Return the (x, y) coordinate for the center point of the cell that contains the specified text.  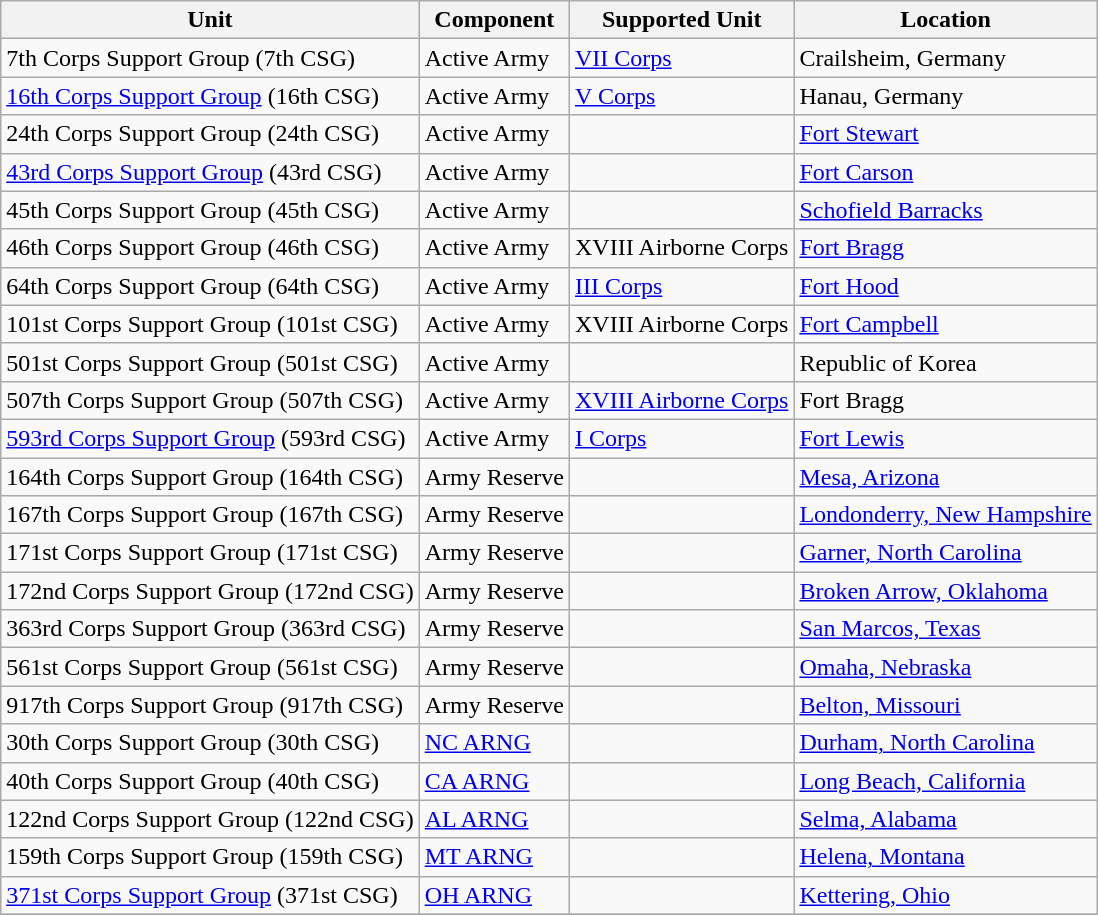
Republic of Korea (946, 362)
Fort Carson (946, 172)
16th Corps Support Group (16th CSG) (210, 96)
561st Corps Support Group (561st CSG) (210, 667)
45th Corps Support Group (45th CSG) (210, 210)
Selma, Alabama (946, 819)
Fort Stewart (946, 134)
Unit (210, 20)
Component (494, 20)
Schofield Barracks (946, 210)
AL ARNG (494, 819)
371st Corps Support Group (371st CSG) (210, 895)
Londonderry, New Hampshire (946, 515)
164th Corps Support Group (164th CSG) (210, 477)
501st Corps Support Group (501st CSG) (210, 362)
San Marcos, Texas (946, 629)
507th Corps Support Group (507th CSG) (210, 400)
43rd Corps Support Group (43rd CSG) (210, 172)
OH ARNG (494, 895)
64th Corps Support Group (64th CSG) (210, 286)
Fort Hood (946, 286)
917th Corps Support Group (917th CSG) (210, 705)
III Corps (682, 286)
Fort Lewis (946, 438)
593rd Corps Support Group (593rd CSG) (210, 438)
Broken Arrow, Oklahoma (946, 591)
159th Corps Support Group (159th CSG) (210, 857)
Supported Unit (682, 20)
167th Corps Support Group (167th CSG) (210, 515)
171st Corps Support Group (171st CSG) (210, 553)
24th Corps Support Group (24th CSG) (210, 134)
Kettering, Ohio (946, 895)
Crailsheim, Germany (946, 58)
Fort Campbell (946, 324)
V Corps (682, 96)
I Corps (682, 438)
Hanau, Germany (946, 96)
363rd Corps Support Group (363rd CSG) (210, 629)
172nd Corps Support Group (172nd CSG) (210, 591)
Omaha, Nebraska (946, 667)
Belton, Missouri (946, 705)
Mesa, Arizona (946, 477)
NC ARNG (494, 743)
Helena, Montana (946, 857)
VII Corps (682, 58)
Long Beach, California (946, 781)
MT ARNG (494, 857)
7th Corps Support Group (7th CSG) (210, 58)
CA ARNG (494, 781)
Durham, North Carolina (946, 743)
122nd Corps Support Group (122nd CSG) (210, 819)
101st Corps Support Group (101st CSG) (210, 324)
Location (946, 20)
40th Corps Support Group (40th CSG) (210, 781)
Garner, North Carolina (946, 553)
46th Corps Support Group (46th CSG) (210, 248)
30th Corps Support Group (30th CSG) (210, 743)
